Return [X, Y] of the center of cell containing provided text 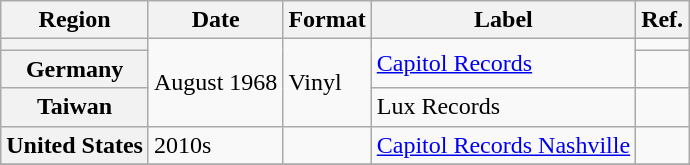
August 1968 [215, 82]
Region [75, 20]
Ref. [662, 20]
Format [327, 20]
Capitol Records [503, 64]
Lux Records [503, 107]
Germany [75, 69]
2010s [215, 145]
Vinyl [327, 82]
Capitol Records Nashville [503, 145]
Taiwan [75, 107]
Date [215, 20]
Label [503, 20]
United States [75, 145]
